Find where the given text appears and provide that cell's center as (x, y) coordinate. 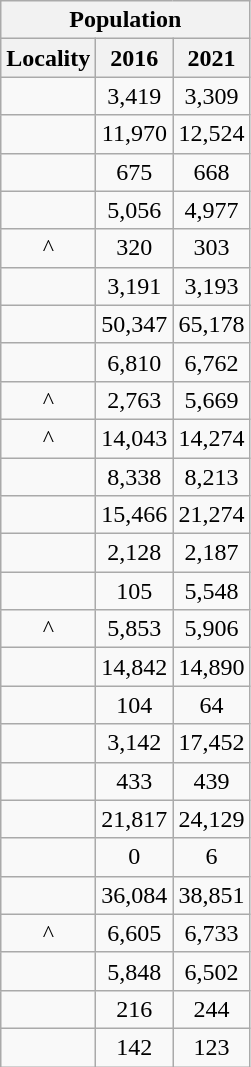
3,142 (134, 743)
3,419 (134, 96)
15,466 (134, 515)
3,193 (212, 286)
668 (212, 172)
14,043 (134, 438)
Population (126, 20)
14,274 (212, 438)
21,817 (134, 819)
303 (212, 248)
24,129 (212, 819)
14,890 (212, 667)
5,669 (212, 400)
2,128 (134, 553)
433 (134, 781)
675 (134, 172)
105 (134, 591)
6,605 (134, 933)
142 (134, 1047)
38,851 (212, 895)
320 (134, 248)
6,502 (212, 971)
5,056 (134, 210)
5,848 (134, 971)
5,906 (212, 629)
21,274 (212, 515)
12,524 (212, 134)
2,187 (212, 553)
14,842 (134, 667)
104 (134, 705)
6,733 (212, 933)
439 (212, 781)
5,853 (134, 629)
3,309 (212, 96)
65,178 (212, 324)
0 (134, 857)
50,347 (134, 324)
244 (212, 1009)
6,762 (212, 362)
8,213 (212, 477)
4,977 (212, 210)
5,548 (212, 591)
216 (134, 1009)
17,452 (212, 743)
2,763 (134, 400)
3,191 (134, 286)
36,084 (134, 895)
11,970 (134, 134)
123 (212, 1047)
2021 (212, 58)
6,810 (134, 362)
Locality (48, 58)
64 (212, 705)
8,338 (134, 477)
6 (212, 857)
2016 (134, 58)
